Scan for the cell matching the given text and deliver its (X, Y) coordinate at center. 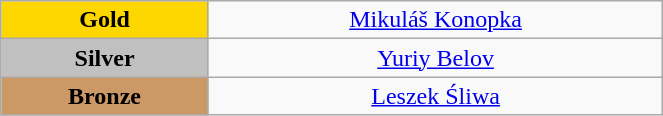
Gold (105, 20)
Mikuláš Konopka (435, 20)
Bronze (105, 96)
Silver (105, 58)
Yuriy Belov (435, 58)
Leszek Śliwa (435, 96)
